Scan for the cell matching the given text and deliver its [X, Y] coordinate at center. 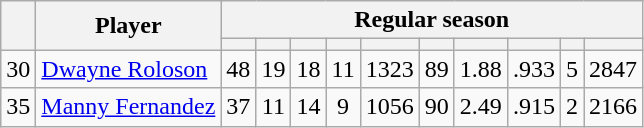
Regular season [432, 20]
30 [18, 69]
37 [238, 107]
2166 [614, 107]
Manny Fernandez [128, 107]
1056 [390, 107]
2 [572, 107]
90 [436, 107]
5 [572, 69]
14 [308, 107]
35 [18, 107]
89 [436, 69]
Player [128, 26]
2847 [614, 69]
Dwayne Roloson [128, 69]
.915 [534, 107]
2.49 [480, 107]
1.88 [480, 69]
19 [274, 69]
1323 [390, 69]
.933 [534, 69]
18 [308, 69]
9 [343, 107]
48 [238, 69]
